Extract the (X, Y) coordinate from the center of the cell holding the provided text.  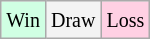
Loss (126, 20)
Win (24, 20)
Draw (72, 20)
